Detect which cell encompasses the target text, then output its [X, Y] center coordinate. 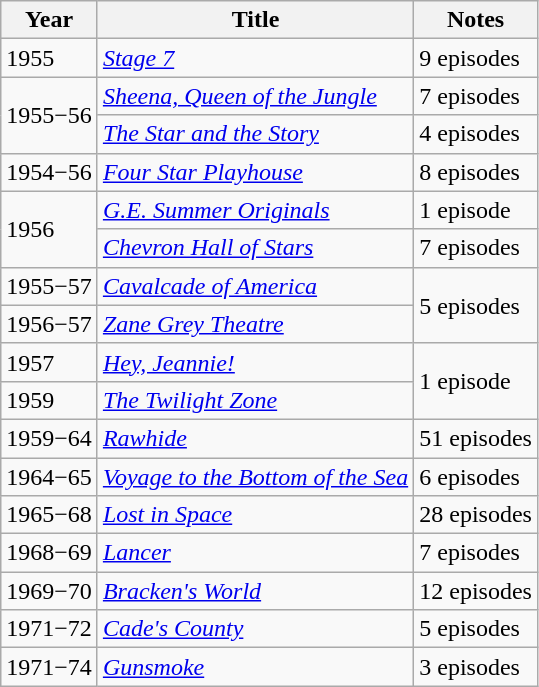
Zane Grey Theatre [255, 324]
1971−72 [50, 629]
1956−57 [50, 324]
28 episodes [476, 515]
1957 [50, 362]
1956 [50, 229]
Hey, Jeannie! [255, 362]
Title [255, 20]
The Star and the Story [255, 134]
1971−74 [50, 667]
G.E. Summer Originals [255, 210]
Cavalcade of America [255, 286]
1959 [50, 400]
4 episodes [476, 134]
1969−70 [50, 591]
1968−69 [50, 553]
1954−56 [50, 172]
The Twilight Zone [255, 400]
51 episodes [476, 438]
1964−65 [50, 477]
8 episodes [476, 172]
9 episodes [476, 58]
Bracken's World [255, 591]
12 episodes [476, 591]
Cade's County [255, 629]
1959−64 [50, 438]
1955−56 [50, 115]
Gunsmoke [255, 667]
Stage 7 [255, 58]
Notes [476, 20]
6 episodes [476, 477]
1965−68 [50, 515]
Lost in Space [255, 515]
Rawhide [255, 438]
Lancer [255, 553]
Sheena, Queen of the Jungle [255, 96]
Four Star Playhouse [255, 172]
Voyage to the Bottom of the Sea [255, 477]
1955−57 [50, 286]
1955 [50, 58]
Year [50, 20]
Chevron Hall of Stars [255, 248]
3 episodes [476, 667]
